Output the [x, y] coordinate of the center of the cell containing the given text.  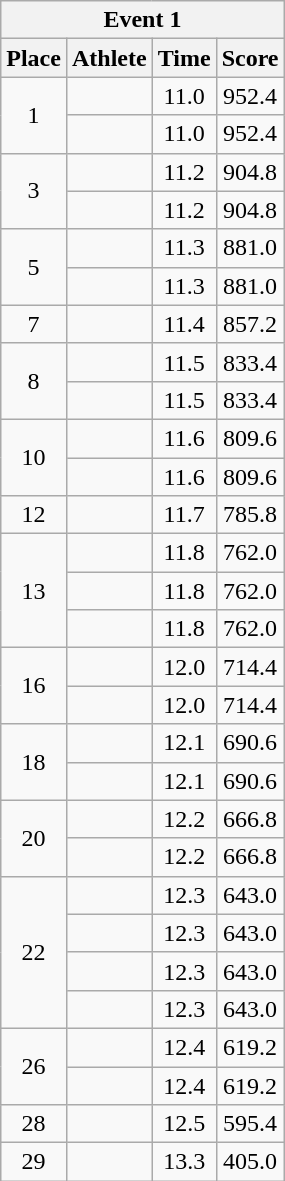
Score [250, 58]
29 [34, 1162]
7 [34, 324]
20 [34, 838]
785.8 [250, 515]
Place [34, 58]
12 [34, 515]
Event 1 [142, 20]
857.2 [250, 324]
Athlete [109, 58]
18 [34, 762]
11.4 [184, 324]
3 [34, 191]
28 [34, 1124]
22 [34, 952]
16 [34, 686]
13 [34, 591]
13.3 [184, 1162]
10 [34, 457]
1 [34, 115]
595.4 [250, 1124]
11.7 [184, 515]
26 [34, 1066]
Time [184, 58]
405.0 [250, 1162]
12.5 [184, 1124]
5 [34, 267]
8 [34, 381]
